Find where the given text appears and provide that cell's center as (x, y) coordinate. 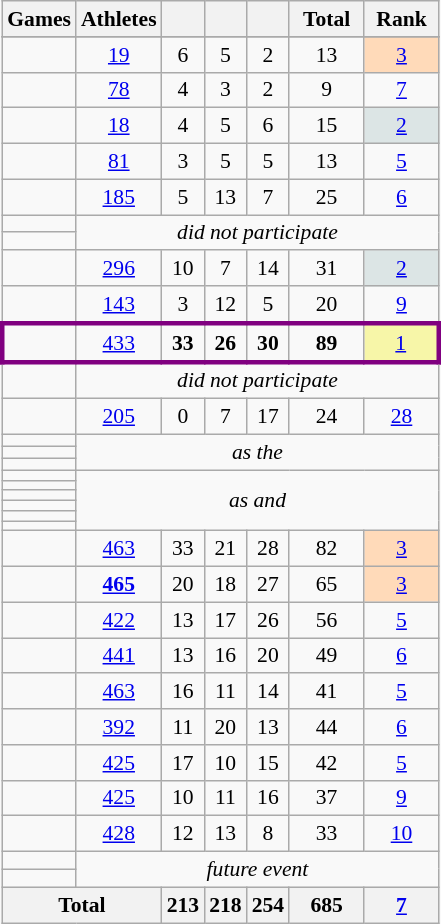
205 (119, 417)
78 (119, 90)
25 (326, 197)
30 (268, 342)
1 (402, 342)
89 (326, 342)
82 (326, 549)
as and (258, 500)
392 (119, 727)
441 (119, 656)
42 (326, 763)
Athletes (119, 19)
685 (326, 905)
218 (226, 905)
27 (268, 585)
8 (268, 834)
21 (226, 549)
422 (119, 620)
296 (119, 269)
65 (326, 585)
185 (119, 197)
Games (39, 19)
254 (268, 905)
19 (119, 55)
0 (184, 417)
24 (326, 417)
as the (258, 453)
future event (258, 870)
31 (326, 269)
44 (326, 727)
49 (326, 656)
Rank (402, 19)
56 (326, 620)
37 (326, 798)
41 (326, 692)
428 (119, 834)
465 (119, 585)
143 (119, 304)
433 (119, 342)
213 (184, 905)
81 (119, 162)
